From the cell containing the given text, extract its center point as (X, Y) coordinate. 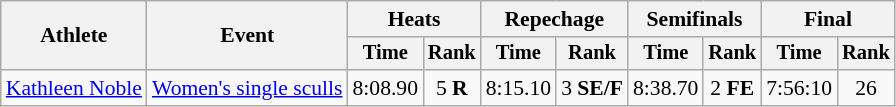
5 R (452, 88)
Athlete (74, 36)
26 (866, 88)
Semifinals (694, 19)
8:38.70 (666, 88)
3 SE/F (592, 88)
2 FE (732, 88)
Final (828, 19)
Heats (414, 19)
Kathleen Noble (74, 88)
Repechage (554, 19)
Event (248, 36)
8:15.10 (518, 88)
7:56:10 (799, 88)
Women's single sculls (248, 88)
8:08.90 (386, 88)
